Scan for the cell matching the given text and deliver its (X, Y) coordinate at center. 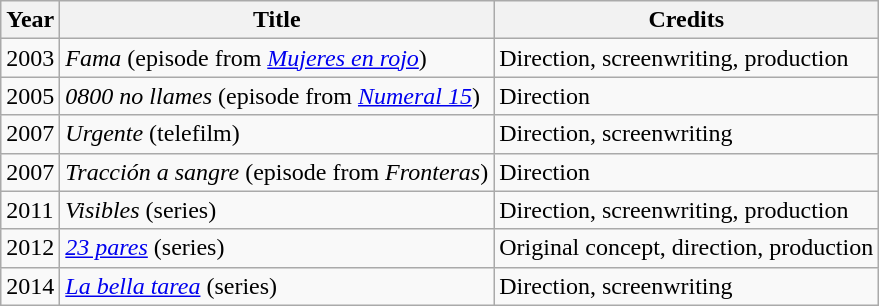
La bella tarea (series) (277, 286)
Original concept, direction, production (686, 248)
0800 no llames (episode from Numeral 15) (277, 96)
Year (30, 20)
Tracción a sangre (episode from Fronteras) (277, 172)
Credits (686, 20)
23 pares (series) (277, 248)
Urgente (telefilm) (277, 134)
Visibles (series) (277, 210)
2011 (30, 210)
2003 (30, 58)
2005 (30, 96)
2014 (30, 286)
Fama (episode from Mujeres en rojo) (277, 58)
2012 (30, 248)
Title (277, 20)
